Provide the [x, y] coordinate of the cell's center where the given text is located.  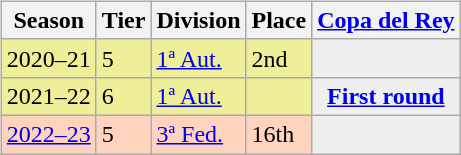
2020–21 [48, 58]
2021–22 [48, 96]
Tier [124, 20]
Season [48, 20]
6 [124, 96]
Place [279, 20]
3ª Fed. [198, 134]
Copa del Rey [386, 20]
2nd [279, 58]
Division [198, 20]
First round [386, 96]
2022–23 [48, 134]
16th [279, 134]
